For the text-containing cell, return its midpoint in [X, Y] coordinate format. 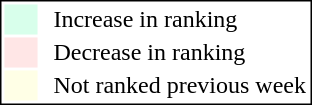
Increase in ranking [180, 19]
Decrease in ranking [180, 53]
Not ranked previous week [180, 85]
